From the cell containing the given text, extract its center point as (x, y) coordinate. 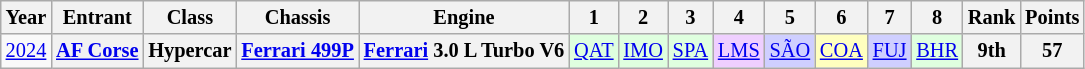
9th (992, 51)
3 (690, 17)
1 (594, 17)
SPA (690, 51)
Engine (464, 17)
QAT (594, 51)
COA (842, 51)
SÃO (790, 51)
5 (790, 17)
AF Corse (97, 51)
2 (642, 17)
Ferrari 3.0 L Turbo V6 (464, 51)
4 (739, 17)
IMO (642, 51)
57 (1052, 51)
LMS (739, 51)
2024 (26, 51)
Class (190, 17)
Ferrari 499P (297, 51)
Chassis (297, 17)
FUJ (890, 51)
7 (890, 17)
6 (842, 17)
Year (26, 17)
BHR (937, 51)
Hypercar (190, 51)
Rank (992, 17)
8 (937, 17)
Entrant (97, 17)
Points (1052, 17)
